From the cell containing the given text, extract its center point as [x, y] coordinate. 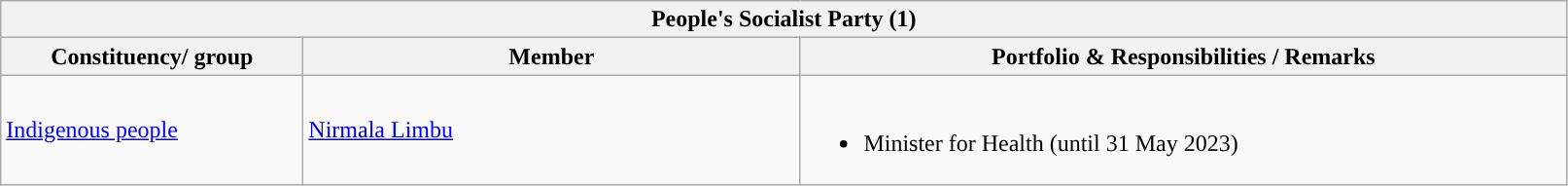
Portfolio & Responsibilities / Remarks [1184, 56]
Constituency/ group [152, 56]
Member [552, 56]
People's Socialist Party (1) [784, 19]
Nirmala Limbu [552, 130]
Minister for Health (until 31 May 2023) [1184, 130]
Indigenous people [152, 130]
